From the cell containing the given text, extract its center point as (X, Y) coordinate. 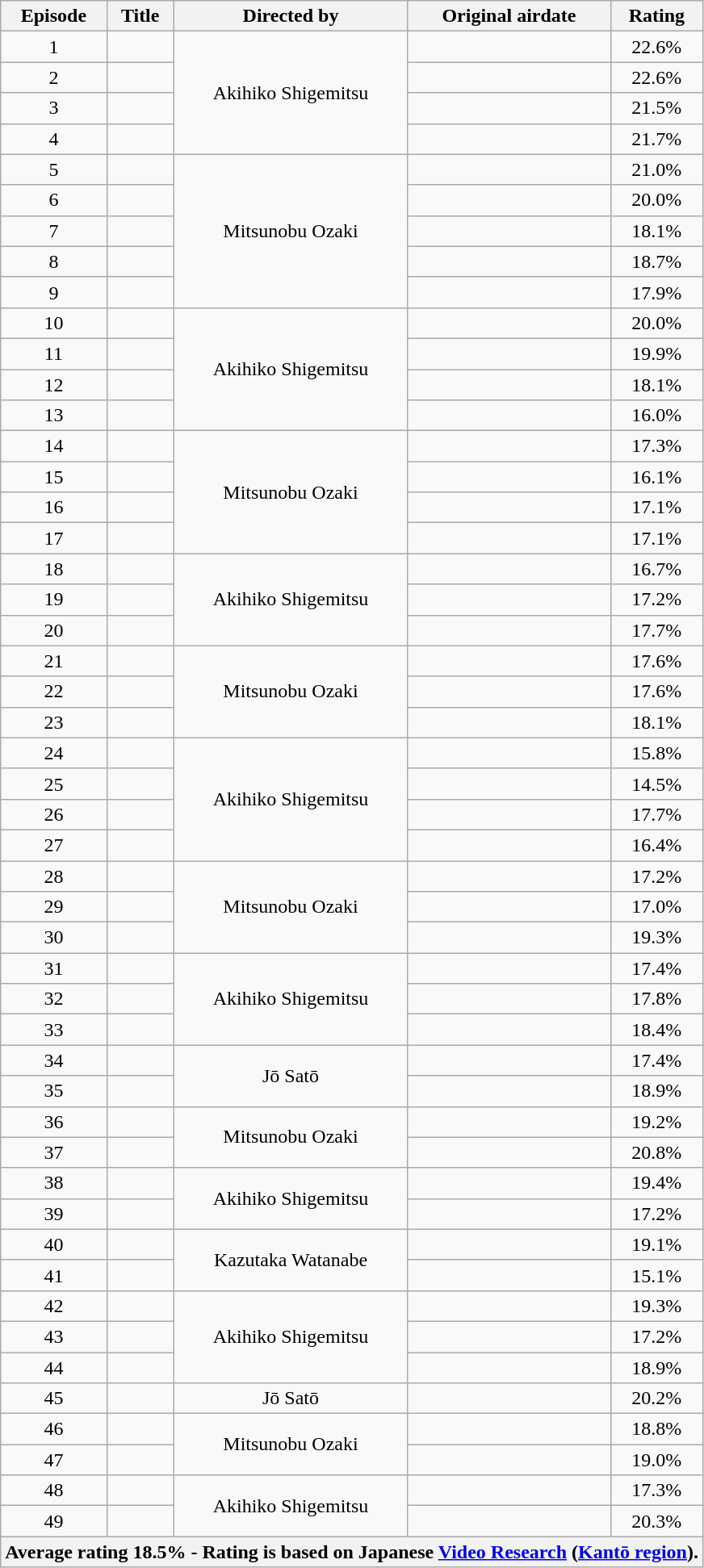
1 (53, 47)
Directed by (291, 16)
14.5% (656, 784)
21.0% (656, 169)
9 (53, 292)
22 (53, 692)
20.8% (656, 1152)
23 (53, 722)
15 (53, 477)
28 (53, 876)
36 (53, 1122)
21.5% (656, 108)
2 (53, 77)
20.3% (656, 1521)
16.4% (656, 845)
3 (53, 108)
Rating (656, 16)
6 (53, 200)
Title (140, 16)
42 (53, 1306)
17.0% (656, 907)
4 (53, 139)
18.7% (656, 261)
21.7% (656, 139)
40 (53, 1244)
11 (53, 353)
21 (53, 661)
29 (53, 907)
26 (53, 814)
39 (53, 1214)
Average rating 18.5% - Rating is based on Japanese Video Research (Kantō region). (352, 1552)
20.2% (656, 1399)
Episode (53, 16)
18.8% (656, 1429)
18.4% (656, 1030)
15.8% (656, 753)
16.7% (656, 569)
47 (53, 1460)
49 (53, 1521)
46 (53, 1429)
15.1% (656, 1275)
16 (53, 508)
17.8% (656, 999)
34 (53, 1060)
18 (53, 569)
48 (53, 1491)
Original airdate (509, 16)
20 (53, 630)
37 (53, 1152)
43 (53, 1336)
19.9% (656, 353)
16.0% (656, 416)
24 (53, 753)
30 (53, 938)
33 (53, 1030)
10 (53, 323)
16.1% (656, 477)
32 (53, 999)
45 (53, 1399)
5 (53, 169)
19.1% (656, 1244)
41 (53, 1275)
7 (53, 231)
17 (53, 538)
19.0% (656, 1460)
17.9% (656, 292)
12 (53, 385)
27 (53, 845)
19 (53, 600)
19.4% (656, 1183)
44 (53, 1368)
25 (53, 784)
31 (53, 968)
13 (53, 416)
19.2% (656, 1122)
35 (53, 1091)
Kazutaka Watanabe (291, 1260)
8 (53, 261)
38 (53, 1183)
14 (53, 446)
